Identify which cell holds the provided text, then report its [X, Y] central coordinate. 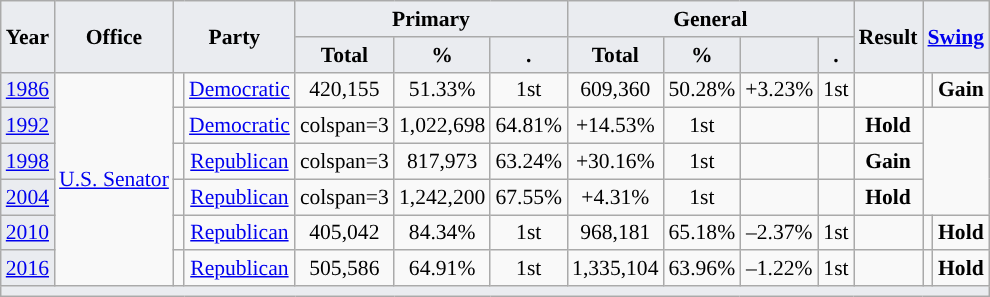
405,042 [344, 233]
1,022,698 [442, 126]
Primary [431, 19]
Swing [956, 36]
67.55% [528, 197]
968,181 [615, 233]
63.24% [528, 162]
84.34% [442, 233]
2010 [28, 233]
+4.31% [615, 197]
U.S. Senator [114, 179]
Result [888, 36]
2004 [28, 197]
609,360 [615, 90]
–2.37% [779, 233]
1986 [28, 90]
Year [28, 36]
+14.53% [615, 126]
1,242,200 [442, 197]
Party [234, 36]
1992 [28, 126]
Office [114, 36]
2016 [28, 269]
General [710, 19]
64.81% [528, 126]
–1.22% [779, 269]
64.91% [442, 269]
65.18% [702, 233]
505,586 [344, 269]
1998 [28, 162]
817,973 [442, 162]
51.33% [442, 90]
50.28% [702, 90]
+30.16% [615, 162]
1,335,104 [615, 269]
420,155 [344, 90]
+3.23% [779, 90]
63.96% [702, 269]
